From the cell containing the given text, extract its center point as (X, Y) coordinate. 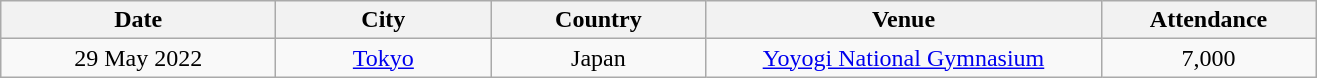
7,000 (1208, 58)
Country (598, 20)
Yoyogi National Gymnasium (904, 58)
29 May 2022 (138, 58)
Venue (904, 20)
Japan (598, 58)
Tokyo (384, 58)
Date (138, 20)
City (384, 20)
Attendance (1208, 20)
